For the text-containing cell, return its midpoint in (X, Y) coordinate format. 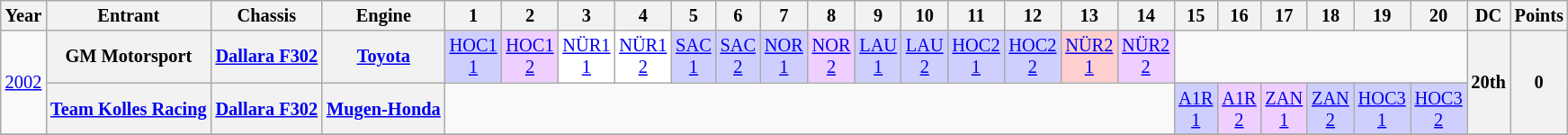
3 (587, 15)
1 (473, 15)
NOR2 (831, 57)
Year (23, 15)
ZAN1 (1285, 109)
LAU2 (925, 57)
NÜR12 (642, 57)
Engine (383, 15)
HOC32 (1439, 109)
ZAN2 (1331, 109)
14 (1146, 15)
8 (831, 15)
10 (925, 15)
11 (977, 15)
SAC1 (693, 57)
2 (531, 15)
A1R2 (1239, 109)
GM Motorsport (128, 57)
Points (1539, 15)
Entrant (128, 15)
13 (1089, 15)
5 (693, 15)
Mugen-Honda (383, 109)
6 (738, 15)
Toyota (383, 57)
0 (1539, 83)
Chassis (266, 15)
HOC11 (473, 57)
16 (1239, 15)
7 (784, 15)
NÜR21 (1089, 57)
17 (1285, 15)
HOC21 (977, 57)
NÜR22 (1146, 57)
HOC31 (1382, 109)
20th (1488, 83)
A1R1 (1196, 109)
NOR1 (784, 57)
DC (1488, 15)
19 (1382, 15)
20 (1439, 15)
18 (1331, 15)
12 (1033, 15)
Team Kolles Racing (128, 109)
HOC22 (1033, 57)
NÜR11 (587, 57)
LAU1 (878, 57)
HOC12 (531, 57)
15 (1196, 15)
2002 (23, 83)
9 (878, 15)
SAC2 (738, 57)
4 (642, 15)
